Detect which cell encompasses the target text, then output its [x, y] center coordinate. 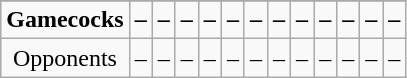
Gamecocks [65, 20]
Opponents [65, 58]
